Return (X, Y) of the center of cell containing provided text 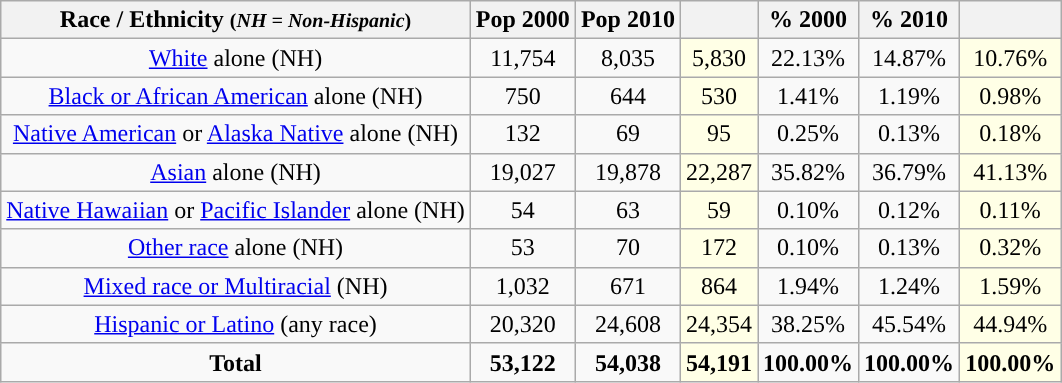
44.94% (1010, 324)
0.12% (910, 210)
63 (628, 210)
Asian alone (NH) (236, 172)
644 (628, 96)
671 (628, 286)
22.13% (808, 58)
41.13% (1010, 172)
19,878 (628, 172)
38.25% (808, 324)
53 (522, 248)
36.79% (910, 172)
1,032 (522, 286)
14.87% (910, 58)
54 (522, 210)
Pop 2010 (628, 20)
132 (522, 134)
1.59% (1010, 286)
Race / Ethnicity (NH = Non-Hispanic) (236, 20)
70 (628, 248)
45.54% (910, 324)
Hispanic or Latino (any race) (236, 324)
Black or African American alone (NH) (236, 96)
53,122 (522, 362)
Native American or Alaska Native alone (NH) (236, 134)
White alone (NH) (236, 58)
1.24% (910, 286)
0.18% (1010, 134)
0.98% (1010, 96)
864 (718, 286)
1.41% (808, 96)
Total (236, 362)
54,038 (628, 362)
0.25% (808, 134)
5,830 (718, 58)
95 (718, 134)
0.11% (1010, 210)
Native Hawaiian or Pacific Islander alone (NH) (236, 210)
69 (628, 134)
Other race alone (NH) (236, 248)
20,320 (522, 324)
% 2000 (808, 20)
10.76% (1010, 58)
19,027 (522, 172)
Pop 2000 (522, 20)
54,191 (718, 362)
24,354 (718, 324)
1.94% (808, 286)
35.82% (808, 172)
% 2010 (910, 20)
8,035 (628, 58)
0.32% (1010, 248)
530 (718, 96)
11,754 (522, 58)
Mixed race or Multiracial (NH) (236, 286)
22,287 (718, 172)
59 (718, 210)
24,608 (628, 324)
1.19% (910, 96)
172 (718, 248)
750 (522, 96)
